From the cell containing the given text, extract its center point as (x, y) coordinate. 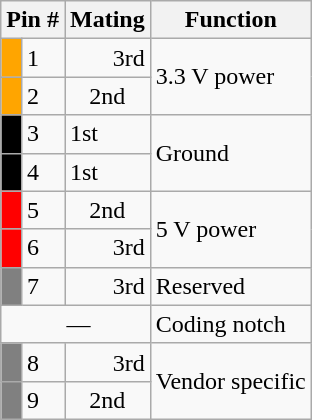
5 (42, 210)
Coding notch (230, 324)
7 (42, 286)
3.3 V power (230, 77)
2 (42, 96)
Mating (107, 20)
Pin # (33, 20)
4 (42, 172)
Function (230, 20)
1 (42, 58)
6 (42, 248)
Reserved (230, 286)
8 (42, 362)
Ground (230, 153)
9 (42, 400)
5 V power (230, 229)
3 (42, 134)
— (76, 324)
Vendor specific (230, 381)
